Capture the cell that displays the provided text and extract its [x, y] central coordinate. 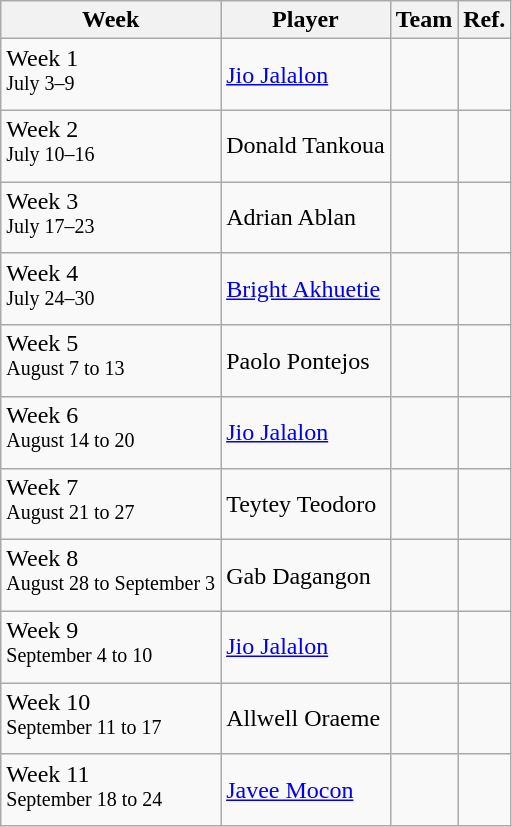
Week [111, 20]
Player [306, 20]
Week 3July 17–23 [111, 218]
Week 4July 24–30 [111, 289]
Adrian Ablan [306, 218]
Week 2July 10–16 [111, 146]
Teytey Teodoro [306, 504]
Week 1July 3–9 [111, 75]
Week 8August 28 to September 3 [111, 576]
Bright Akhuetie [306, 289]
Team [424, 20]
Week 7August 21 to 27 [111, 504]
Ref. [484, 20]
Week 5August 7 to 13 [111, 361]
Allwell Oraeme [306, 719]
Donald Tankoua [306, 146]
Week 10September 11 to 17 [111, 719]
Week 9September 4 to 10 [111, 647]
Gab Dagangon [306, 576]
Paolo Pontejos [306, 361]
Week 6August 14 to 20 [111, 433]
Week 11September 18 to 24 [111, 790]
Javee Mocon [306, 790]
